Provide the (x, y) coordinate of the cell's center where the given text is located.  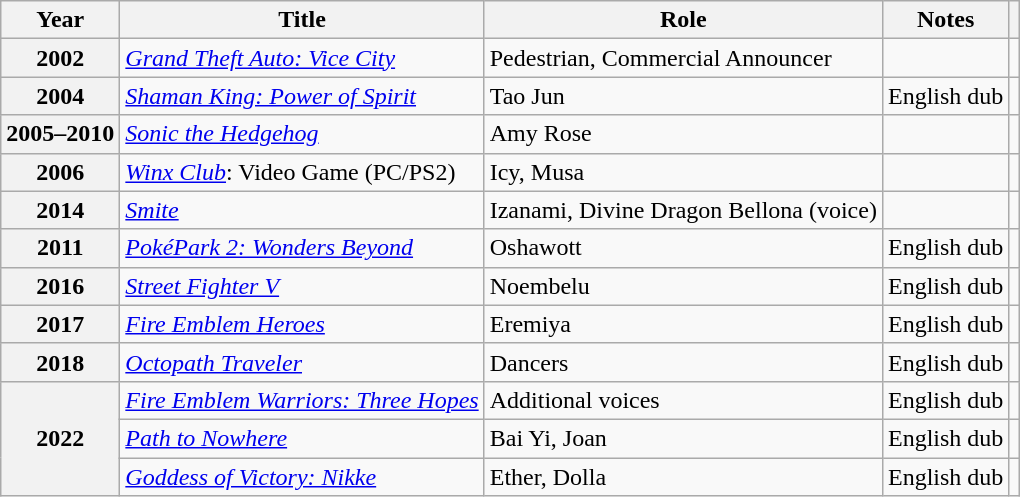
2016 (60, 286)
Title (302, 20)
2022 (60, 438)
Tao Jun (683, 96)
Oshawott (683, 248)
Winx Club: Video Game (PC/PS2) (302, 172)
2006 (60, 172)
Grand Theft Auto: Vice City (302, 58)
Shaman King: Power of Spirit (302, 96)
Eremiya (683, 324)
Role (683, 20)
2018 (60, 362)
Path to Nowhere (302, 438)
Fire Emblem Heroes (302, 324)
Sonic the Hedgehog (302, 134)
Street Fighter V (302, 286)
Icy, Musa (683, 172)
PokéPark 2: Wonders Beyond (302, 248)
2017 (60, 324)
Noembelu (683, 286)
Ether, Dolla (683, 477)
2002 (60, 58)
Dancers (683, 362)
Fire Emblem Warriors: Three Hopes (302, 400)
2011 (60, 248)
Octopath Traveler (302, 362)
2005–2010 (60, 134)
Amy Rose (683, 134)
Year (60, 20)
Bai Yi, Joan (683, 438)
Notes (945, 20)
Pedestrian, Commercial Announcer (683, 58)
Goddess of Victory: Nikke (302, 477)
2004 (60, 96)
Smite (302, 210)
Additional voices (683, 400)
2014 (60, 210)
Izanami, Divine Dragon Bellona (voice) (683, 210)
